Determine the [x, y] coordinate at the center of the cell enclosing the given text.  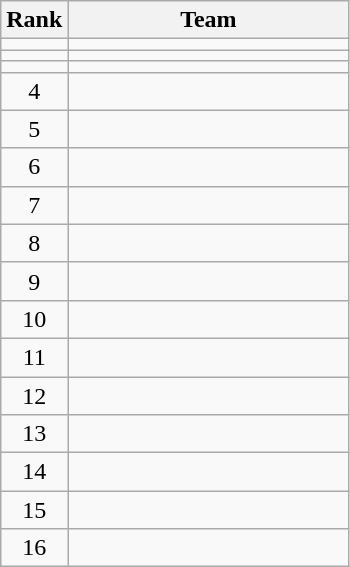
16 [34, 548]
14 [34, 472]
7 [34, 205]
Rank [34, 20]
8 [34, 243]
9 [34, 281]
Team [208, 20]
5 [34, 129]
13 [34, 434]
11 [34, 357]
6 [34, 167]
10 [34, 319]
15 [34, 510]
4 [34, 91]
12 [34, 395]
